Extract the (x, y) coordinate from the center of the cell holding the provided text.  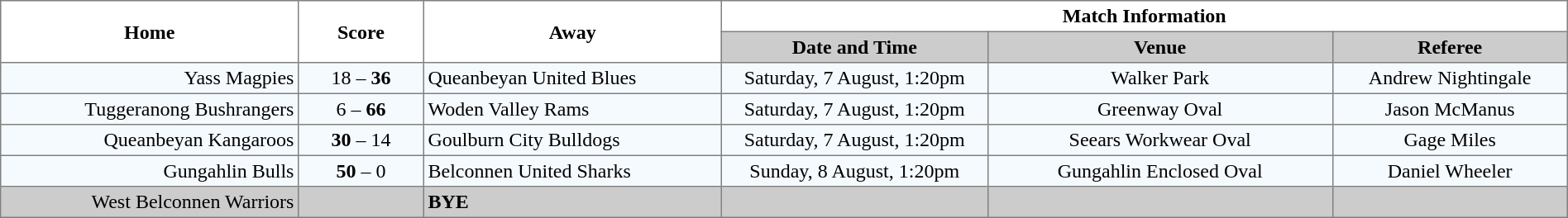
30 – 14 (361, 140)
Belconnen United Sharks (572, 171)
Gungahlin Enclosed Oval (1159, 171)
18 – 36 (361, 78)
Daniel Wheeler (1450, 171)
Date and Time (854, 47)
Queanbeyan Kangaroos (150, 140)
Queanbeyan United Blues (572, 78)
Referee (1450, 47)
Goulburn City Bulldogs (572, 140)
50 – 0 (361, 171)
Gungahlin Bulls (150, 171)
6 – 66 (361, 109)
Walker Park (1159, 78)
Venue (1159, 47)
Home (150, 31)
Score (361, 31)
West Belconnen Warriors (150, 202)
Greenway Oval (1159, 109)
Tuggeranong Bushrangers (150, 109)
Yass Magpies (150, 78)
Away (572, 31)
BYE (572, 202)
Jason McManus (1450, 109)
Woden Valley Rams (572, 109)
Sunday, 8 August, 1:20pm (854, 171)
Match Information (1145, 17)
Gage Miles (1450, 140)
Seears Workwear Oval (1159, 140)
Andrew Nightingale (1450, 78)
